Detect which cell encompasses the target text, then output its (X, Y) center coordinate. 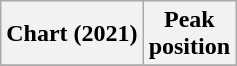
Chart (2021) (72, 34)
Peakposition (189, 34)
